Output the (X, Y) coordinate of the center of the cell containing the given text.  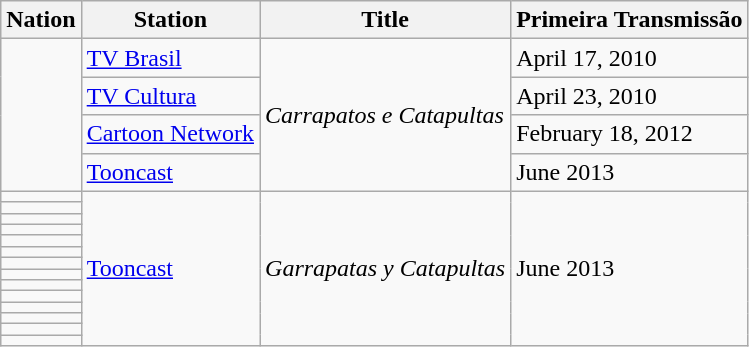
Cartoon Network (170, 134)
Garrapatas y Catapultas (386, 268)
February 18, 2012 (630, 134)
TV Brasil (170, 58)
Station (170, 20)
Title (386, 20)
Nation (41, 20)
TV Cultura (170, 96)
April 17, 2010 (630, 58)
April 23, 2010 (630, 96)
Carrapatos e Catapultas (386, 115)
Primeira Transmissão (630, 20)
